Extract the (x, y) coordinate from the center of the cell holding the provided text.  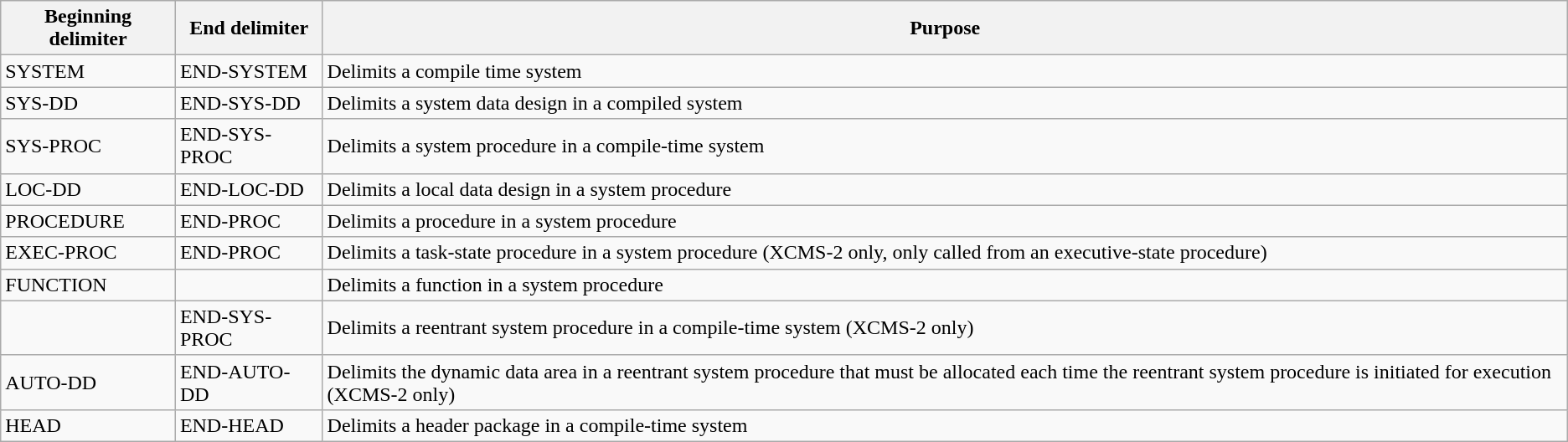
PROCEDURE (89, 221)
End delimiter (249, 28)
Delimits a reentrant system procedure in a compile-time system (XCMS-2 only) (945, 328)
END-AUTO-DD (249, 382)
Purpose (945, 28)
END-SYS-DD (249, 103)
SYSTEM (89, 71)
Delimits a procedure in a system procedure (945, 221)
LOC-DD (89, 189)
END-SYSTEM (249, 71)
SYS-PROC (89, 146)
HEAD (89, 425)
Delimits a header package in a compile-time system (945, 425)
FUNCTION (89, 285)
EXEC-PROC (89, 253)
Delimits a local data design in a system procedure (945, 189)
END-LOC-DD (249, 189)
SYS-DD (89, 103)
Delimits a system data design in a compiled system (945, 103)
Delimits a compile time system (945, 71)
Delimits a function in a system procedure (945, 285)
AUTO-DD (89, 382)
Delimits a system procedure in a compile-time system (945, 146)
Beginning delimiter (89, 28)
END-HEAD (249, 425)
Delimits a task-state procedure in a system procedure (XCMS-2 only, only called from an executive-state procedure) (945, 253)
